Return the [x, y] coordinate for the center point of the cell that contains the specified text.  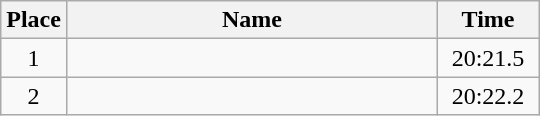
20:21.5 [488, 58]
Place [34, 20]
Name [252, 20]
1 [34, 58]
Time [488, 20]
2 [34, 96]
20:22.2 [488, 96]
